Locate the cell with the specified text and output its (X, Y) center coordinate. 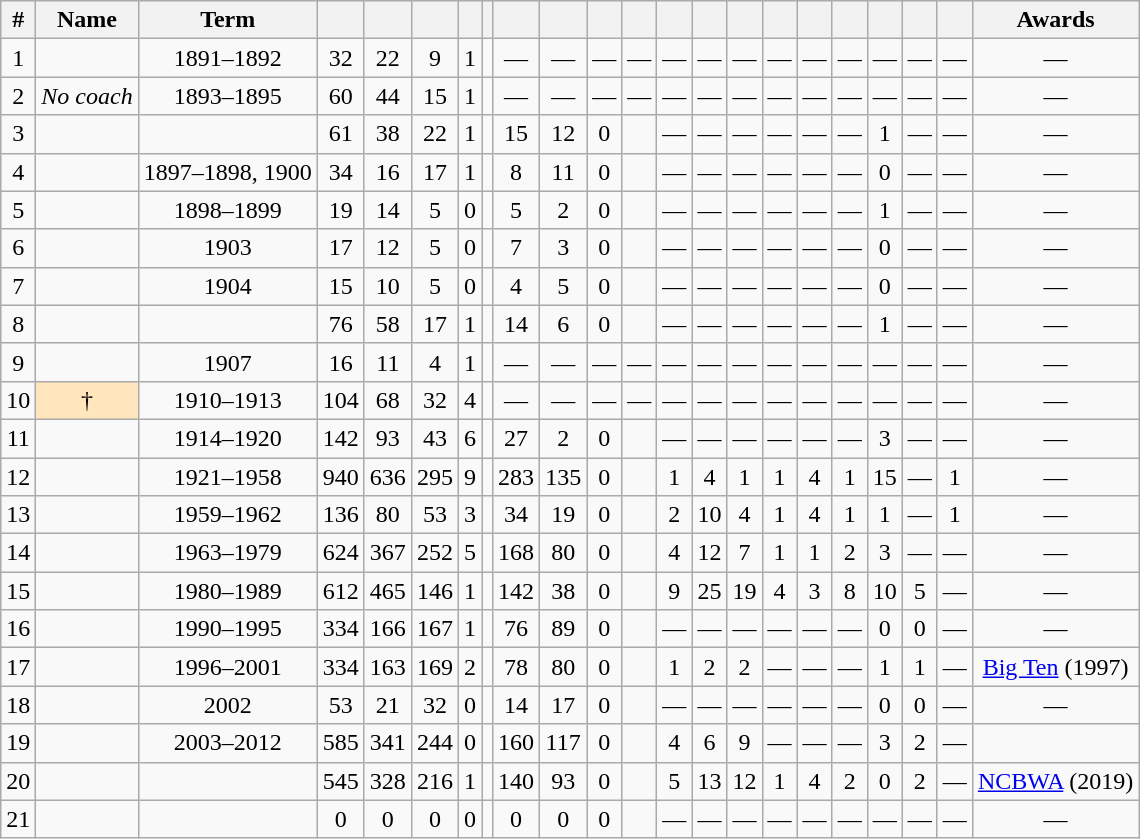
20 (18, 781)
89 (564, 629)
163 (388, 667)
2002 (228, 705)
216 (434, 781)
140 (516, 781)
341 (388, 743)
44 (388, 96)
1996–2001 (228, 667)
1907 (228, 362)
244 (434, 743)
1910–1913 (228, 400)
60 (340, 96)
328 (388, 781)
1898–1899 (228, 210)
169 (434, 667)
167 (434, 629)
636 (388, 477)
135 (564, 477)
1904 (228, 286)
Name (87, 20)
295 (434, 477)
43 (434, 438)
2003–2012 (228, 743)
166 (388, 629)
117 (564, 743)
940 (340, 477)
1903 (228, 248)
465 (388, 591)
NCBWA (2019) (1055, 781)
146 (434, 591)
1963–1979 (228, 553)
585 (340, 743)
252 (434, 553)
1891–1892 (228, 58)
367 (388, 553)
Term (228, 20)
# (18, 20)
Awards (1055, 20)
1893–1895 (228, 96)
136 (340, 515)
1921–1958 (228, 477)
68 (388, 400)
1897–1898, 1900 (228, 172)
168 (516, 553)
624 (340, 553)
104 (340, 400)
27 (516, 438)
No coach (87, 96)
612 (340, 591)
1914–1920 (228, 438)
† (87, 400)
18 (18, 705)
1980–1989 (228, 591)
545 (340, 781)
78 (516, 667)
160 (516, 743)
61 (340, 134)
283 (516, 477)
25 (710, 591)
Big Ten (1997) (1055, 667)
58 (388, 324)
1959–1962 (228, 515)
1990–1995 (228, 629)
